Extract the (x, y) coordinate from the center of the cell holding the provided text.  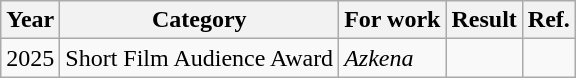
2025 (30, 58)
Year (30, 20)
Short Film Audience Award (200, 58)
Category (200, 20)
For work (392, 20)
Azkena (392, 58)
Ref. (548, 20)
Result (484, 20)
